Extract the (X, Y) coordinate from the center of the cell holding the provided text.  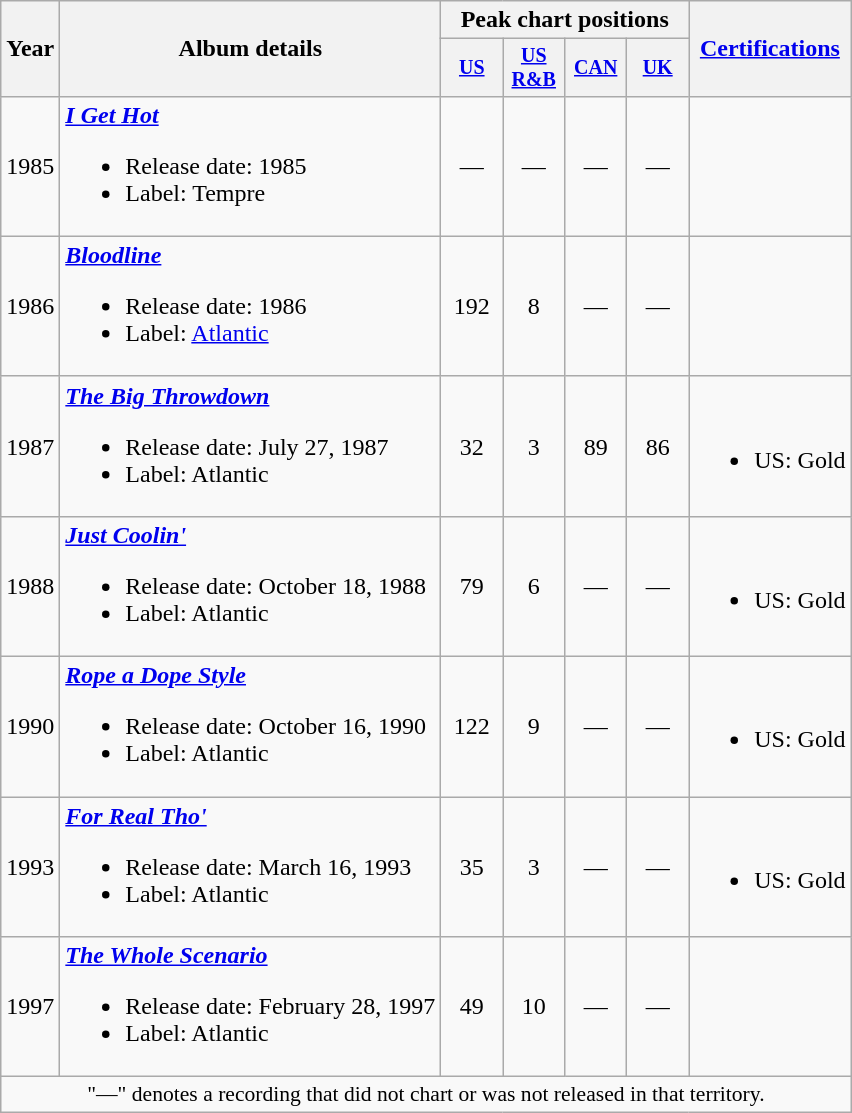
1988 (30, 586)
122 (472, 727)
US R&B (534, 68)
6 (534, 586)
"—" denotes a recording that did not chart or was not released in that territory. (426, 1095)
CAN (596, 68)
86 (658, 446)
1987 (30, 446)
For Real Tho'Release date: March 16, 1993Label: Atlantic (250, 867)
I Get HotRelease date: 1985Label: Tempre (250, 166)
Peak chart positions (565, 20)
89 (596, 446)
US (472, 68)
10 (534, 1007)
1997 (30, 1007)
1990 (30, 727)
Album details (250, 49)
192 (472, 306)
BloodlineRelease date: 1986Label: Atlantic (250, 306)
1986 (30, 306)
Just Coolin'Release date: October 18, 1988Label: Atlantic (250, 586)
The Big ThrowdownRelease date: July 27, 1987Label: Atlantic (250, 446)
35 (472, 867)
79 (472, 586)
1993 (30, 867)
8 (534, 306)
1985 (30, 166)
Rope a Dope StyleRelease date: October 16, 1990Label: Atlantic (250, 727)
Certifications (770, 49)
49 (472, 1007)
UK (658, 68)
32 (472, 446)
Year (30, 49)
9 (534, 727)
The Whole ScenarioRelease date: February 28, 1997Label: Atlantic (250, 1007)
